From the cell containing the given text, extract its center point as [X, Y] coordinate. 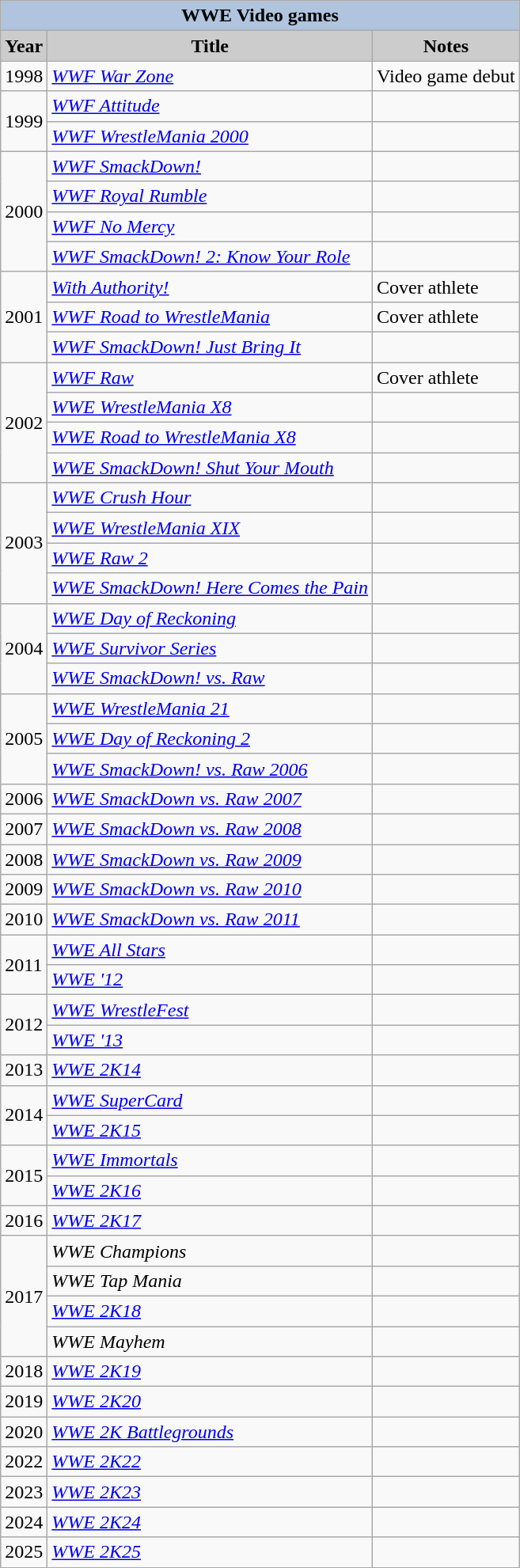
WWE 2K Battlegrounds [211, 1432]
WWF War Zone [211, 76]
WWE 2K19 [211, 1372]
2019 [24, 1402]
WWE 2K18 [211, 1311]
WWE Tap Mania [211, 1281]
WWE Raw 2 [211, 558]
WWE Day of Reckoning 2 [211, 738]
WWE 2K22 [211, 1462]
WWE '12 [211, 980]
2010 [24, 920]
2014 [24, 1115]
WWE 2K14 [211, 1070]
WWE SmackDown vs. Raw 2010 [211, 890]
WWE 2K15 [211, 1130]
2006 [24, 799]
WWE SmackDown! vs. Raw 2006 [211, 769]
WWE Video games [260, 16]
WWE SmackDown! Here Comes the Pain [211, 588]
2018 [24, 1372]
WWF No Mercy [211, 226]
WWE SuperCard [211, 1100]
2011 [24, 965]
2015 [24, 1175]
2022 [24, 1462]
WWF Raw [211, 378]
WWF SmackDown! 2: Know Your Role [211, 256]
WWF SmackDown! Just Bring It [211, 347]
Notes [446, 46]
Video game debut [446, 76]
WWE SmackDown vs. Raw 2008 [211, 829]
2002 [24, 423]
WWE 2K23 [211, 1492]
WWE 2K24 [211, 1522]
2016 [24, 1221]
WWE 2K25 [211, 1552]
2013 [24, 1070]
1999 [24, 121]
WWE SmackDown vs. Raw 2009 [211, 859]
Year [24, 46]
2000 [24, 211]
WWE SmackDown! Shut Your Mouth [211, 468]
WWE Mayhem [211, 1342]
2024 [24, 1522]
WWE Road to WrestleMania X8 [211, 438]
WWE Crush Hour [211, 498]
WWE WrestleMania 21 [211, 708]
WWF Royal Rumble [211, 196]
WWE WrestleMania X8 [211, 408]
WWF SmackDown! [211, 166]
WWE SmackDown vs. Raw 2007 [211, 799]
WWF WrestleMania 2000 [211, 136]
WWE '13 [211, 1040]
Title [211, 46]
2004 [24, 648]
WWE Day of Reckoning [211, 618]
WWE 2K20 [211, 1402]
WWF Road to WrestleMania [211, 317]
2007 [24, 829]
WWE 2K17 [211, 1221]
WWE Champions [211, 1251]
2003 [24, 543]
WWE SmackDown! vs. Raw [211, 678]
WWE WrestleFest [211, 1010]
WWE WrestleMania XIX [211, 528]
2008 [24, 859]
2012 [24, 1025]
WWE Survivor Series [211, 648]
2023 [24, 1492]
2009 [24, 890]
WWE All Stars [211, 950]
With Authority! [211, 287]
2020 [24, 1432]
WWF Attitude [211, 106]
WWE 2K16 [211, 1190]
WWE Immortals [211, 1160]
2005 [24, 738]
2017 [24, 1296]
WWE SmackDown vs. Raw 2011 [211, 920]
1998 [24, 76]
2025 [24, 1552]
2001 [24, 317]
